Determine the [X, Y] coordinate at the center of the cell enclosing the given text.  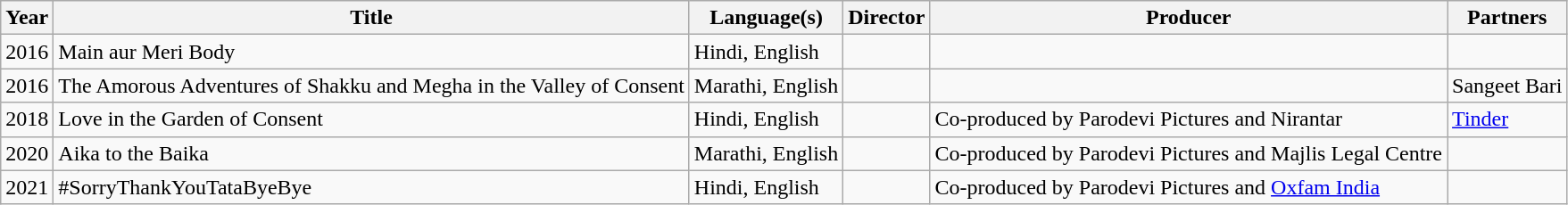
Main aur Meri Body [371, 52]
Producer [1189, 18]
Year [27, 18]
The Amorous Adventures of Shakku and Megha in the Valley of Consent [371, 86]
Language(s) [766, 18]
Co-produced by Parodevi Pictures and Oxfam India [1189, 187]
Co-produced by Parodevi Pictures and Nirantar [1189, 119]
2021 [27, 187]
Co-produced by Parodevi Pictures and Majlis Legal Centre [1189, 153]
2018 [27, 119]
Director [887, 18]
Title [371, 18]
Tinder [1507, 119]
Aika to the Baika [371, 153]
#SorryThankYouTataByeBye [371, 187]
2020 [27, 153]
Partners [1507, 18]
Love in the Garden of Consent [371, 119]
Sangeet Bari [1507, 86]
